Output the [X, Y] coordinate of the center of the cell containing the given text.  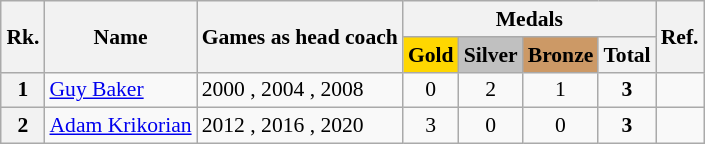
Games as head coach [300, 36]
Medals [530, 19]
Adam Krikorian [120, 126]
Total [626, 55]
Silver [491, 55]
Gold [431, 55]
Ref. [680, 36]
2012 , 2016 , 2020 [300, 126]
Name [120, 36]
Guy Baker [120, 90]
2000 , 2004 , 2008 [300, 90]
Bronze [561, 55]
Rk. [22, 36]
